Output the [X, Y] coordinate of the center of the cell containing the given text.  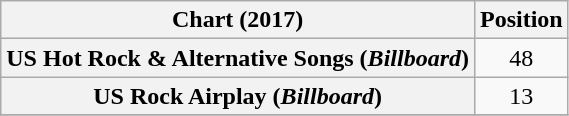
13 [521, 96]
US Hot Rock & Alternative Songs (Billboard) [238, 58]
US Rock Airplay (Billboard) [238, 96]
Chart (2017) [238, 20]
Position [521, 20]
48 [521, 58]
